Find where the given text appears and provide that cell's center as [x, y] coordinate. 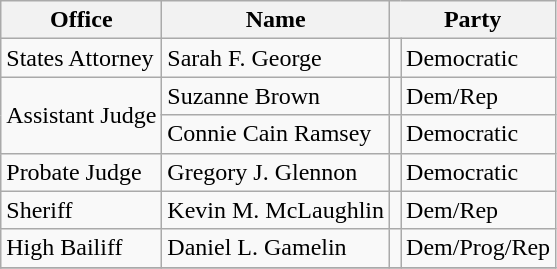
Connie Cain Ramsey [276, 134]
Daniel L. Gamelin [276, 248]
Dem/Prog/Rep [478, 248]
Office [82, 20]
Name [276, 20]
Assistant Judge [82, 115]
Probate Judge [82, 172]
Kevin M. McLaughlin [276, 210]
Party [473, 20]
Sheriff [82, 210]
Gregory J. Glennon [276, 172]
Suzanne Brown [276, 96]
High Bailiff [82, 248]
Sarah F. George [276, 58]
States Attorney [82, 58]
